Return the [x, y] coordinate for the center point of the cell that contains the specified text.  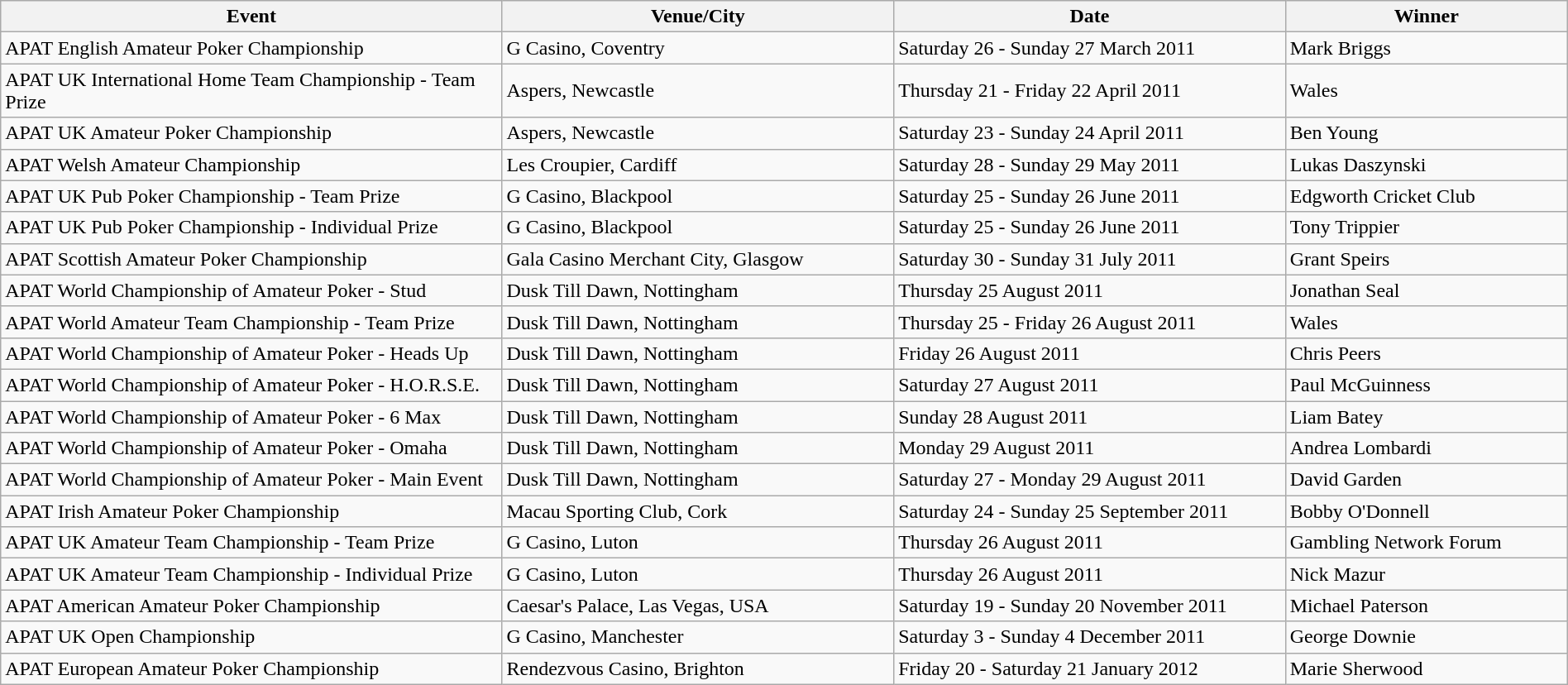
George Downie [1426, 637]
Thursday 25 August 2011 [1090, 290]
Saturday 19 - Sunday 20 November 2011 [1090, 606]
APAT World Championship of Amateur Poker - 6 Max [251, 416]
Gala Casino Merchant City, Glasgow [698, 259]
Macau Sporting Club, Cork [698, 511]
Paul McGuinness [1426, 385]
APAT UK Amateur Poker Championship [251, 133]
APAT World Championship of Amateur Poker - Omaha [251, 448]
Lukas Daszynski [1426, 165]
Andrea Lombardi [1426, 448]
Saturday 27 August 2011 [1090, 385]
G Casino, Manchester [698, 637]
Les Croupier, Cardiff [698, 165]
APAT European Amateur Poker Championship [251, 668]
APAT World Amateur Team Championship - Team Prize [251, 322]
Nick Mazur [1426, 574]
Winner [1426, 17]
APAT UK International Home Team Championship - Team Prize [251, 91]
Sunday 28 August 2011 [1090, 416]
APAT UK Amateur Team Championship - Team Prize [251, 543]
APAT UK Open Championship [251, 637]
Event [251, 17]
Liam Batey [1426, 416]
Ben Young [1426, 133]
APAT World Championship of Amateur Poker - H.O.R.S.E. [251, 385]
Saturday 30 - Sunday 31 July 2011 [1090, 259]
Saturday 23 - Sunday 24 April 2011 [1090, 133]
Date [1090, 17]
APAT American Amateur Poker Championship [251, 606]
APAT Scottish Amateur Poker Championship [251, 259]
APAT English Amateur Poker Championship [251, 48]
David Garden [1426, 480]
Jonathan Seal [1426, 290]
Saturday 28 - Sunday 29 May 2011 [1090, 165]
Michael Paterson [1426, 606]
APAT UK Pub Poker Championship - Individual Prize [251, 228]
Thursday 25 - Friday 26 August 2011 [1090, 322]
APAT World Championship of Amateur Poker - Stud [251, 290]
APAT World Championship of Amateur Poker - Main Event [251, 480]
Monday 29 August 2011 [1090, 448]
APAT World Championship of Amateur Poker - Heads Up [251, 353]
APAT Welsh Amateur Championship [251, 165]
Mark Briggs [1426, 48]
Thursday 21 - Friday 22 April 2011 [1090, 91]
G Casino, Coventry [698, 48]
Saturday 26 - Sunday 27 March 2011 [1090, 48]
Friday 26 August 2011 [1090, 353]
Venue/City [698, 17]
Grant Speirs [1426, 259]
Bobby O'Donnell [1426, 511]
APAT UK Amateur Team Championship - Individual Prize [251, 574]
Caesar's Palace, Las Vegas, USA [698, 606]
Tony Trippier [1426, 228]
APAT Irish Amateur Poker Championship [251, 511]
APAT UK Pub Poker Championship - Team Prize [251, 196]
Edgworth Cricket Club [1426, 196]
Chris Peers [1426, 353]
Friday 20 - Saturday 21 January 2012 [1090, 668]
Rendezvous Casino, Brighton [698, 668]
Marie Sherwood [1426, 668]
Saturday 24 - Sunday 25 September 2011 [1090, 511]
Gambling Network Forum [1426, 543]
Saturday 3 - Sunday 4 December 2011 [1090, 637]
Saturday 27 - Monday 29 August 2011 [1090, 480]
